Scan for the cell matching the given text and deliver its [x, y] coordinate at center. 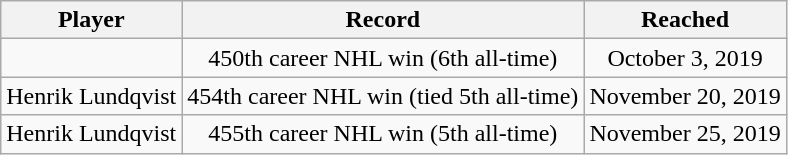
October 3, 2019 [685, 58]
Player [92, 20]
450th career NHL win (6th all-time) [383, 58]
November 25, 2019 [685, 134]
Record [383, 20]
Reached [685, 20]
November 20, 2019 [685, 96]
454th career NHL win (tied 5th all-time) [383, 96]
455th career NHL win (5th all-time) [383, 134]
